Identify which cell holds the provided text, then report its (X, Y) central coordinate. 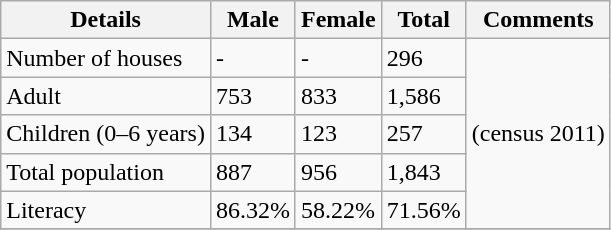
123 (338, 134)
887 (252, 172)
Children (0–6 years) (106, 134)
Female (338, 20)
Comments (538, 20)
956 (338, 172)
Adult (106, 96)
257 (424, 134)
1,586 (424, 96)
296 (424, 58)
134 (252, 134)
1,843 (424, 172)
Male (252, 20)
833 (338, 96)
86.32% (252, 210)
753 (252, 96)
Details (106, 20)
71.56% (424, 210)
(census 2011) (538, 134)
Total population (106, 172)
Literacy (106, 210)
Total (424, 20)
Number of houses (106, 58)
58.22% (338, 210)
